Capture the cell that displays the provided text and extract its (X, Y) central coordinate. 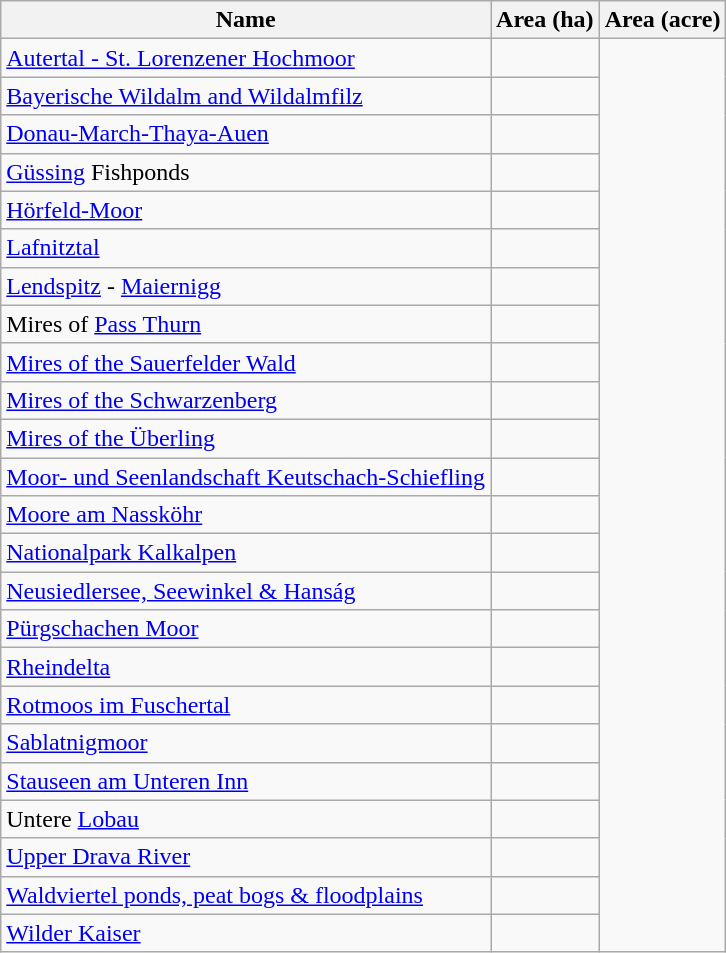
Lafnitztal (246, 248)
Mires of the Überling (246, 438)
Nationalpark Kalkalpen (246, 553)
Autertal - St. Lorenzener Hochmoor (246, 58)
Moore am Nassköhr (246, 515)
Hörfeld-Moor (246, 210)
Güssing Fishponds (246, 172)
Pürgschachen Moor (246, 629)
Stauseen am Unteren Inn (246, 781)
Sablatnigmoor (246, 743)
Area (acre) (662, 20)
Lendspitz - Maiernigg (246, 286)
Bayerische Wildalm and Wildalmfilz (246, 96)
Rheindelta (246, 667)
Mires of Pass Thurn (246, 324)
Waldviertel ponds, peat bogs & floodplains (246, 895)
Area (ha) (546, 20)
Untere Lobau (246, 819)
Wilder Kaiser (246, 933)
Rotmoos im Fuschertal (246, 705)
Moor- und Seenlandschaft Keutschach-Schiefling (246, 477)
Name (246, 20)
Mires of the Sauerfelder Wald (246, 362)
Neusiedlersee, Seewinkel & Hanság (246, 591)
Donau-March-Thaya-Auen (246, 134)
Mires of the Schwarzenberg (246, 400)
Upper Drava River (246, 857)
